Identify which cell holds the provided text, then report its [x, y] central coordinate. 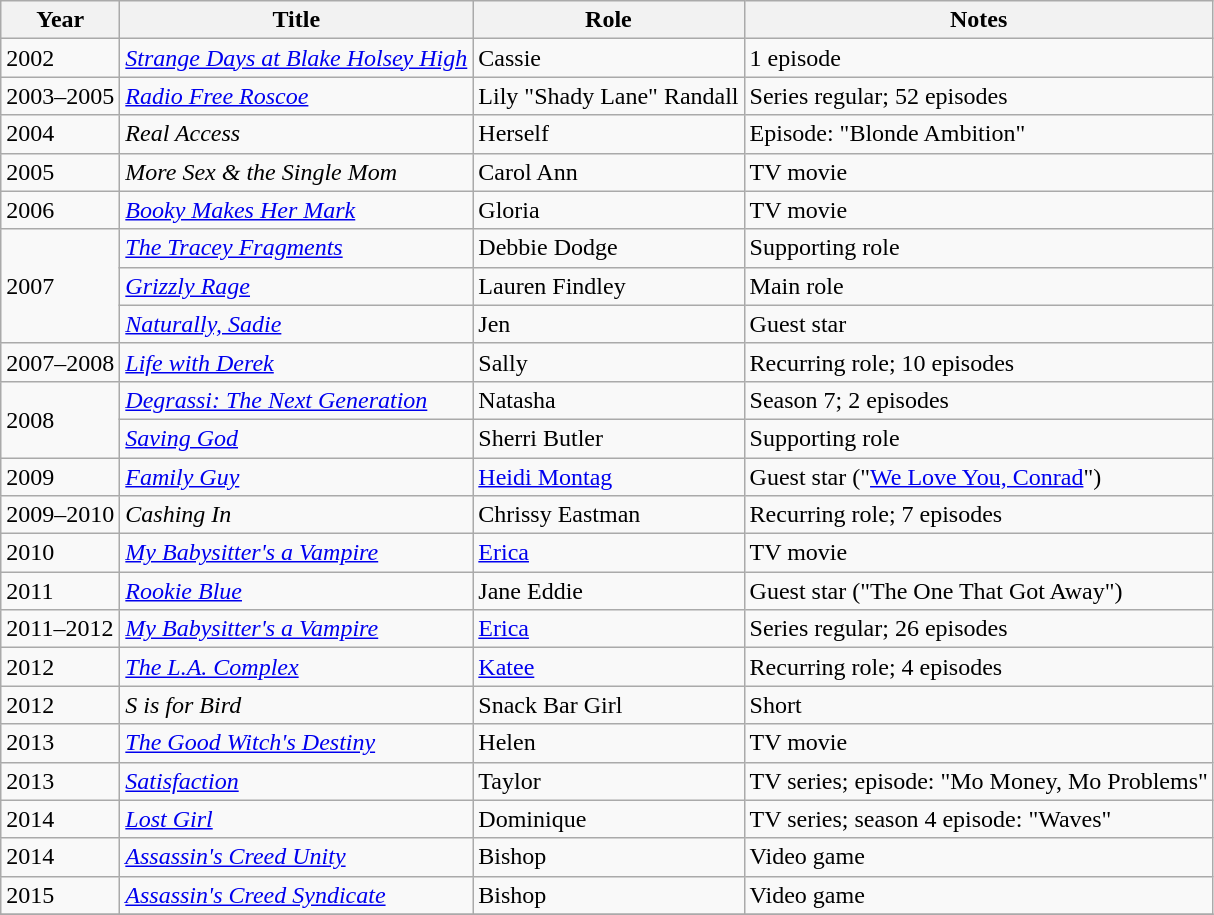
Strange Days at Blake Holsey High [296, 58]
Helen [608, 743]
The Good Witch's Destiny [296, 743]
Booky Makes Her Mark [296, 210]
Year [60, 20]
Lauren Findley [608, 286]
Carol Ann [608, 172]
TV series; episode: "Mo Money, Mo Problems" [978, 781]
Main role [978, 286]
Chrissy Eastman [608, 515]
Family Guy [296, 477]
Herself [608, 134]
Dominique [608, 819]
Natasha [608, 400]
Naturally, Sadie [296, 324]
S is for Bird [296, 705]
Episode: "Blonde Ambition" [978, 134]
Guest star ("We Love You, Conrad") [978, 477]
Guest star ("The One That Got Away") [978, 591]
2009 [60, 477]
Role [608, 20]
More Sex & the Single Mom [296, 172]
2008 [60, 419]
Life with Derek [296, 362]
2007–2008 [60, 362]
Short [978, 705]
Real Access [296, 134]
2005 [60, 172]
Sherri Butler [608, 438]
2004 [60, 134]
Katee [608, 667]
2009–2010 [60, 515]
Cassie [608, 58]
Snack Bar Girl [608, 705]
2015 [60, 895]
Season 7; 2 episodes [978, 400]
Assassin's Creed Unity [296, 857]
Gloria [608, 210]
Lily "Shady Lane" Randall [608, 96]
The L.A. Complex [296, 667]
2011 [60, 591]
Lost Girl [296, 819]
Debbie Dodge [608, 248]
Assassin's Creed Syndicate [296, 895]
Rookie Blue [296, 591]
TV series; season 4 episode: "Waves" [978, 819]
1 episode [978, 58]
Jane Eddie [608, 591]
Jen [608, 324]
Title [296, 20]
Satisfaction [296, 781]
Radio Free Roscoe [296, 96]
Notes [978, 20]
Recurring role; 10 episodes [978, 362]
2011–2012 [60, 629]
Recurring role; 7 episodes [978, 515]
Saving God [296, 438]
Degrassi: The Next Generation [296, 400]
Series regular; 26 episodes [978, 629]
The Tracey Fragments [296, 248]
Recurring role; 4 episodes [978, 667]
Taylor [608, 781]
Series regular; 52 episodes [978, 96]
Guest star [978, 324]
2010 [60, 553]
Sally [608, 362]
2006 [60, 210]
Cashing In [296, 515]
2002 [60, 58]
2007 [60, 286]
2003–2005 [60, 96]
Grizzly Rage [296, 286]
Heidi Montag [608, 477]
